Locate the cell with the specified text and output its (X, Y) center coordinate. 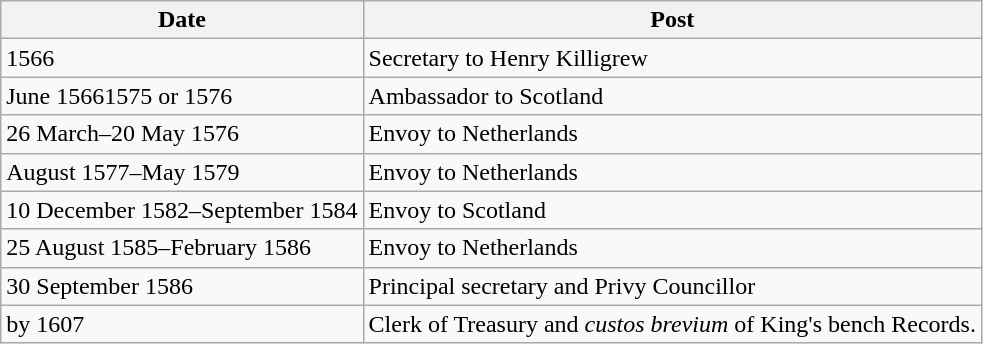
Secretary to Henry Killigrew (672, 58)
Principal secretary and Privy Councillor (672, 286)
Envoy to Scotland (672, 210)
by 1607 (182, 324)
August 1577–May 1579 (182, 172)
25 August 1585–February 1586 (182, 248)
10 December 1582–September 1584 (182, 210)
Post (672, 20)
1566 (182, 58)
June 15661575 or 1576 (182, 96)
Clerk of Treasury and custos brevium of King's bench Records. (672, 324)
Ambassador to Scotland (672, 96)
30 September 1586 (182, 286)
Date (182, 20)
26 March–20 May 1576 (182, 134)
